Find where the given text appears and provide that cell's center as [X, Y] coordinate. 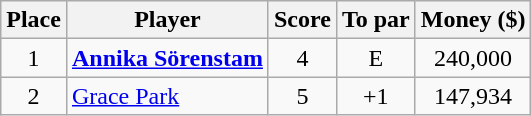
Place [34, 20]
Money ($) [473, 20]
1 [34, 58]
To par [376, 20]
+1 [376, 96]
Score [302, 20]
4 [302, 58]
Player [167, 20]
240,000 [473, 58]
2 [34, 96]
Grace Park [167, 96]
147,934 [473, 96]
E [376, 58]
5 [302, 96]
Annika Sörenstam [167, 58]
